From the cell containing the given text, extract its center point as [X, Y] coordinate. 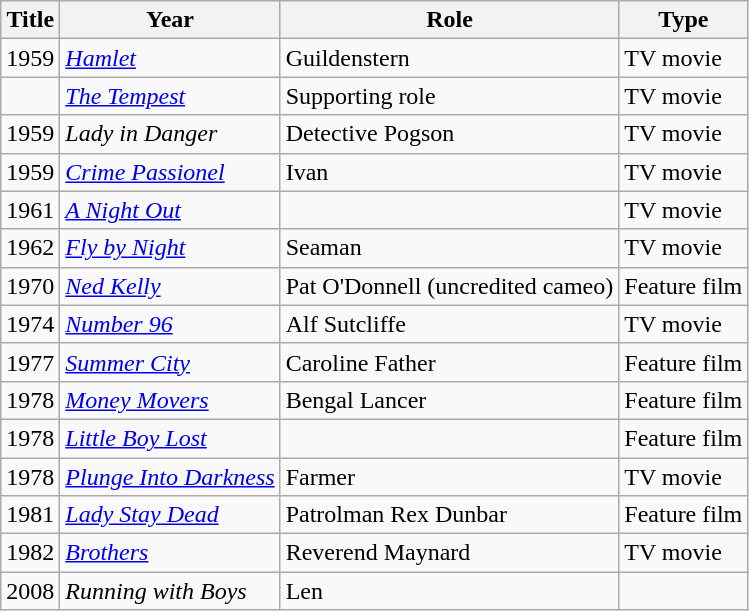
1977 [30, 362]
Alf Sutcliffe [450, 324]
Farmer [450, 477]
Ivan [450, 172]
Lady Stay Dead [170, 515]
2008 [30, 591]
Plunge Into Darkness [170, 477]
Patrolman Rex Dunbar [450, 515]
1982 [30, 553]
Seaman [450, 248]
Role [450, 20]
1974 [30, 324]
Year [170, 20]
Guildenstern [450, 58]
Type [684, 20]
Detective Pogson [450, 134]
Crime Passionel [170, 172]
Little Boy Lost [170, 438]
Len [450, 591]
1970 [30, 286]
Lady in Danger [170, 134]
Supporting role [450, 96]
Reverend Maynard [450, 553]
Fly by Night [170, 248]
1981 [30, 515]
Title [30, 20]
Summer City [170, 362]
1962 [30, 248]
Bengal Lancer [450, 400]
Number 96 [170, 324]
Pat O'Donnell (uncredited cameo) [450, 286]
Hamlet [170, 58]
Brothers [170, 553]
Ned Kelly [170, 286]
The Tempest [170, 96]
Running with Boys [170, 591]
Money Movers [170, 400]
Caroline Father [450, 362]
1961 [30, 210]
A Night Out [170, 210]
